Provide the (x, y) coordinate of the cell's center where the given text is located.  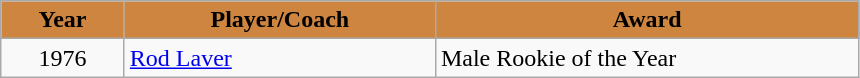
1976 (63, 58)
Rod Laver (280, 58)
Year (63, 20)
Male Rookie of the Year (647, 58)
Award (647, 20)
Player/Coach (280, 20)
